Determine the [x, y] coordinate at the center of the cell enclosing the given text.  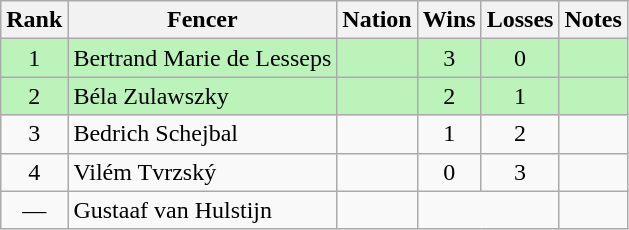
Béla Zulawszky [202, 96]
Bedrich Schejbal [202, 134]
Bertrand Marie de Lesseps [202, 58]
Wins [449, 20]
4 [34, 172]
Nation [377, 20]
Gustaaf van Hulstijn [202, 210]
Vilém Tvrzský [202, 172]
— [34, 210]
Rank [34, 20]
Notes [593, 20]
Fencer [202, 20]
Losses [520, 20]
